Return [X, Y] of the center of cell containing provided text 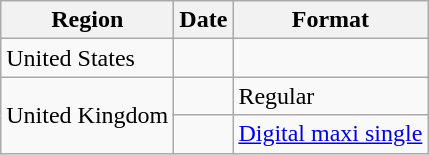
Format [330, 20]
United Kingdom [88, 115]
Date [204, 20]
Region [88, 20]
United States [88, 58]
Digital maxi single [330, 134]
Regular [330, 96]
